Determine the (x, y) coordinate at the center of the cell enclosing the given text.  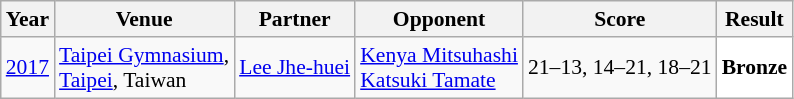
Year (28, 19)
Taipei Gymnasium,Taipei, Taiwan (144, 68)
Partner (294, 19)
2017 (28, 68)
Result (755, 19)
Venue (144, 19)
Score (620, 19)
Kenya Mitsuhashi Katsuki Tamate (439, 68)
21–13, 14–21, 18–21 (620, 68)
Lee Jhe-huei (294, 68)
Bronze (755, 68)
Opponent (439, 19)
